Provide the [X, Y] coordinate of the cell's center where the given text is located.  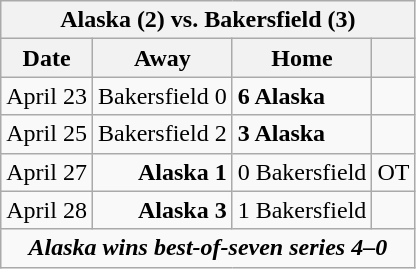
April 25 [47, 134]
Date [47, 58]
1 Bakersfield [302, 210]
3 Alaska [302, 134]
April 23 [47, 96]
0 Bakersfield [302, 172]
6 Alaska [302, 96]
April 27 [47, 172]
Home [302, 58]
Bakersfield 0 [162, 96]
Bakersfield 2 [162, 134]
Alaska (2) vs. Bakersfield (3) [208, 20]
Alaska 1 [162, 172]
April 28 [47, 210]
Alaska 3 [162, 210]
Alaska wins best-of-seven series 4–0 [208, 248]
Away [162, 58]
OT [394, 172]
